Output the [x, y] coordinate of the center of the cell containing the given text.  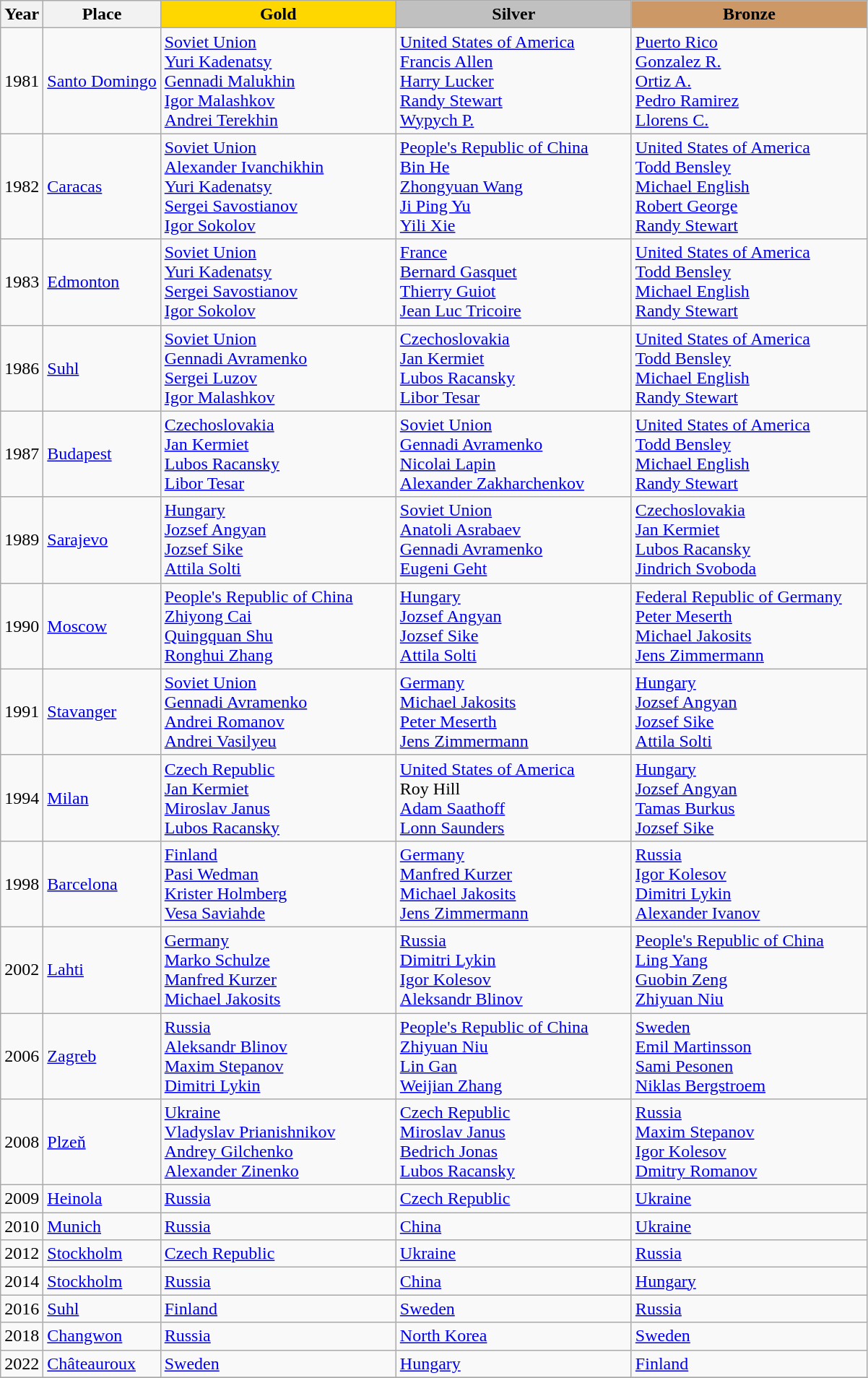
RussiaDimitri LykinIgor KolesovAleksandr Blinov [513, 969]
Soviet UnionAlexander IvanchikhinYuri KadenatsySergei SavostianovIgor Sokolov [278, 186]
Châteauroux [102, 1364]
2010 [22, 1226]
Barcelona [102, 884]
2014 [22, 1281]
Milan [102, 797]
FinlandPasi WedmanKrister HolmbergVesa Saviahde [278, 884]
RussiaMaxim StepanovIgor KolesovDmitry Romanov [749, 1143]
Stavanger [102, 712]
United States of AmericaTodd BensleyMichael EnglishRobert GeorgeRandy Stewart [749, 186]
1982 [22, 186]
2008 [22, 1143]
RussiaAleksandr BlinovMaxim StepanovDimitri Lykin [278, 1056]
Sarajevo [102, 540]
1991 [22, 712]
Santo Domingo [102, 81]
Soviet UnionGennadi AvramenkoSergei LuzovIgor Malashkov [278, 368]
Soviet UnionGennadi AvramenkoAndrei RomanovAndrei Vasilyeu [278, 712]
Silver [513, 14]
Caracas [102, 186]
Moscow [102, 625]
Soviet UnionYuri KadenatsyGennadi MalukhinIgor MalashkovAndrei Terekhin [278, 81]
GermanyManfred KurzerMichael JakositsJens Zimmermann [513, 884]
2018 [22, 1336]
People's Republic of ChinaZhiyuan NiuLin GanWeijian Zhang [513, 1056]
Soviet UnionGennadi AvramenkoNicolai LapinAlexander Zakharchenkov [513, 454]
Munich [102, 1226]
People's Republic of ChinaLing YangGuobin ZengZhiyuan Niu [749, 969]
People's Republic of ChinaBin HeZhongyuan WangJi Ping YuYili Xie [513, 186]
North Korea [513, 1336]
Bronze [749, 14]
RussiaIgor KolesovDimitri LykinAlexander Ivanov [749, 884]
Budapest [102, 454]
1987 [22, 454]
2022 [22, 1364]
1983 [22, 282]
1989 [22, 540]
Czech RepublicJan KermietMiroslav JanusLubos Racansky [278, 797]
Plzeň [102, 1143]
SwedenEmil MartinssonSami PesonenNiklas Bergstroem [749, 1056]
CzechoslovakiaJan KermietLubos RacanskyJindrich Svoboda [749, 540]
HungaryJozsef AngyanTamas BurkusJozsef Sike [749, 797]
2012 [22, 1254]
Year [22, 14]
2009 [22, 1199]
Place [102, 14]
Edmonton [102, 282]
GermanyMichael JakositsPeter MeserthJens Zimmermann [513, 712]
1986 [22, 368]
People's Republic of ChinaZhiyong CaiQuingquan ShuRonghui Zhang [278, 625]
1981 [22, 81]
Soviet UnionAnatoli AsrabaevGennadi AvramenkoEugeni Geht [513, 540]
2016 [22, 1309]
2002 [22, 969]
Heinola [102, 1199]
GermanyMarko SchulzeManfred KurzerMichael Jakosits [278, 969]
Soviet UnionYuri KadenatsySergei SavostianovIgor Sokolov [278, 282]
Zagreb [102, 1056]
2006 [22, 1056]
Changwon [102, 1336]
Czech RepublicMiroslav JanusBedrich JonasLubos Racansky [513, 1143]
United States of AmericaFrancis AllenHarry LuckerRandy StewartWypych P. [513, 81]
Gold [278, 14]
UkraineVladyslav PrianishnikovAndrey GilchenkoAlexander Zinenko [278, 1143]
Lahti [102, 969]
1990 [22, 625]
Puerto RicoGonzalez R.Ortiz A.Pedro RamirezLlorens C. [749, 81]
Federal Republic of GermanyPeter MeserthMichael JakositsJens Zimmermann [749, 625]
FranceBernard GasquetThierry GuiotJean Luc Tricoire [513, 282]
1994 [22, 797]
1998 [22, 884]
United States of AmericaRoy HillAdam SaathoffLonn Saunders [513, 797]
